Output the (X, Y) coordinate of the center of the cell containing the given text.  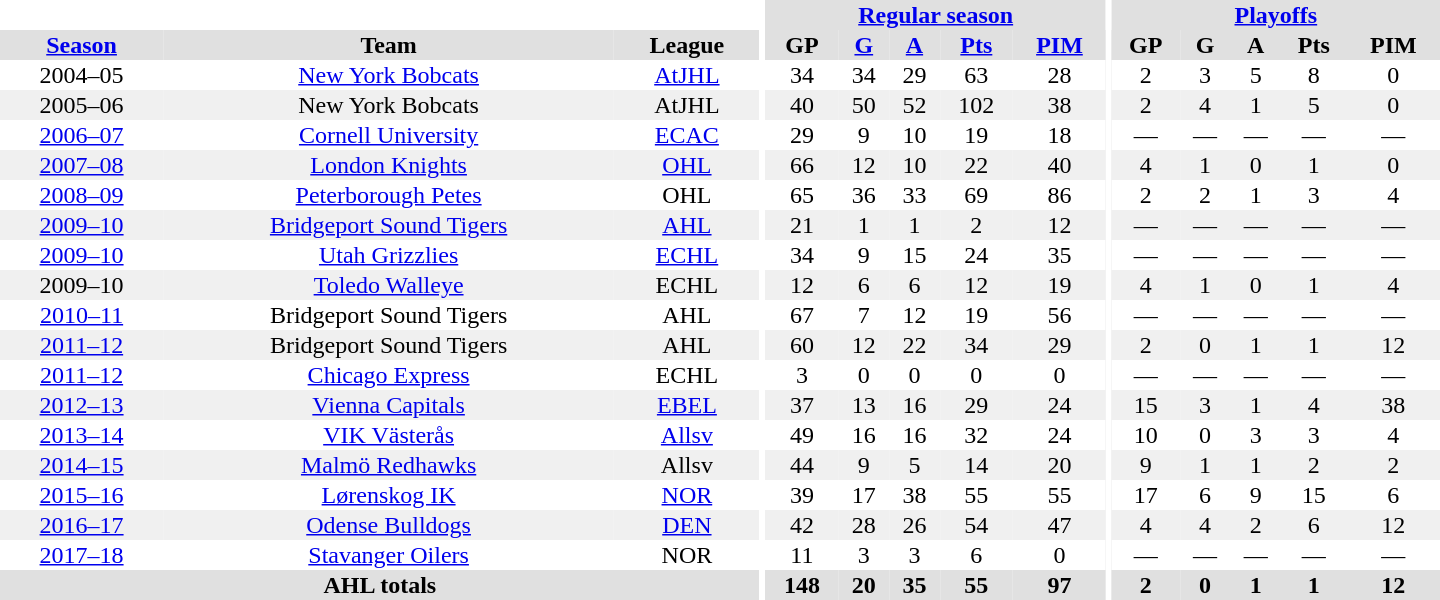
Cornell University (388, 135)
7 (864, 315)
Lørenskog IK (388, 495)
2005–06 (82, 105)
Odense Bulldogs (388, 525)
69 (976, 195)
2017–18 (82, 555)
VIK Västerås (388, 435)
League (687, 45)
49 (802, 435)
32 (976, 435)
97 (1060, 585)
Utah Grizzlies (388, 255)
42 (802, 525)
26 (914, 525)
2010–11 (82, 315)
13 (864, 405)
2007–08 (82, 165)
Team (388, 45)
65 (802, 195)
67 (802, 315)
56 (1060, 315)
8 (1314, 75)
Regular season (936, 15)
18 (1060, 135)
63 (976, 75)
DEN (687, 525)
50 (864, 105)
ECAC (687, 135)
Malmö Redhawks (388, 465)
2014–15 (82, 465)
Season (82, 45)
2016–17 (82, 525)
2013–14 (82, 435)
102 (976, 105)
EBEL (687, 405)
11 (802, 555)
2006–07 (82, 135)
39 (802, 495)
2008–09 (82, 195)
66 (802, 165)
2004–05 (82, 75)
33 (914, 195)
Stavanger Oilers (388, 555)
148 (802, 585)
Toledo Walleye (388, 285)
Peterborough Petes (388, 195)
47 (1060, 525)
Chicago Express (388, 375)
60 (802, 345)
37 (802, 405)
54 (976, 525)
Vienna Capitals (388, 405)
44 (802, 465)
52 (914, 105)
14 (976, 465)
86 (1060, 195)
Playoffs (1276, 15)
2015–16 (82, 495)
AHL totals (380, 585)
36 (864, 195)
2012–13 (82, 405)
21 (802, 225)
London Knights (388, 165)
